Find where the given text appears and provide that cell's center as [x, y] coordinate. 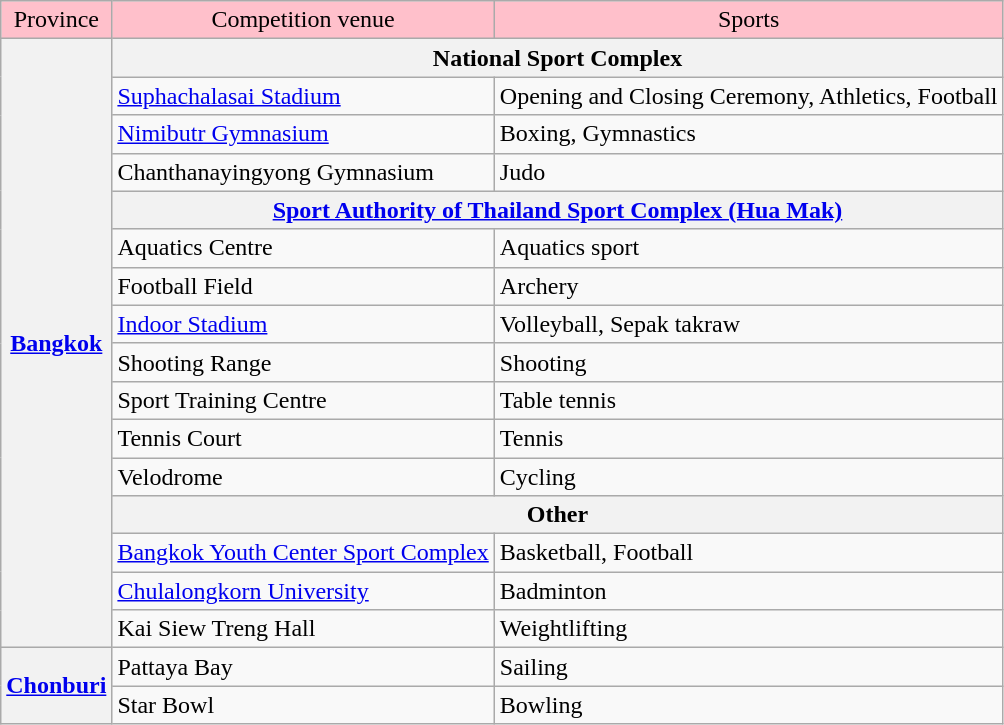
Velodrome [303, 477]
Judo [748, 172]
Aquatics Centre [303, 248]
Sport Training Centre [303, 400]
Other [558, 515]
Sailing [748, 667]
Chulalongkorn University [303, 591]
Aquatics sport [748, 248]
Chonburi [56, 686]
Football Field [303, 286]
National Sport Complex [558, 58]
Shooting Range [303, 362]
Boxing, Gymnastics [748, 134]
Bangkok [56, 344]
Volleyball, Sepak takraw [748, 324]
Suphachalasai Stadium [303, 96]
Bowling [748, 705]
Sport Authority of Thailand Sport Complex (Hua Mak) [558, 210]
Cycling [748, 477]
Sports [748, 20]
Tennis Court [303, 438]
Star Bowl [303, 705]
Pattaya Bay [303, 667]
Opening and Closing Ceremony, Athletics, Football [748, 96]
Badminton [748, 591]
Chanthanayingyong Gymnasium [303, 172]
Basketball, Football [748, 553]
Tennis [748, 438]
Nimibutr Gymnasium [303, 134]
Bangkok Youth Center Sport Complex [303, 553]
Weightlifting [748, 629]
Archery [748, 286]
Competition venue [303, 20]
Shooting [748, 362]
Table tennis [748, 400]
Kai Siew Treng Hall [303, 629]
Indoor Stadium [303, 324]
Province [56, 20]
